Capture the cell that displays the provided text and extract its (X, Y) central coordinate. 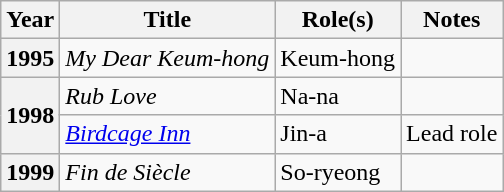
Keum-hong (338, 58)
Lead role (452, 134)
Fin de Siècle (168, 172)
Na-na (338, 96)
My Dear Keum-hong (168, 58)
Birdcage Inn (168, 134)
Role(s) (338, 20)
Year (30, 20)
1995 (30, 58)
1999 (30, 172)
Rub Love (168, 96)
Jin-a (338, 134)
So-ryeong (338, 172)
1998 (30, 115)
Title (168, 20)
Notes (452, 20)
